Determine the (x, y) coordinate at the center of the cell enclosing the given text.  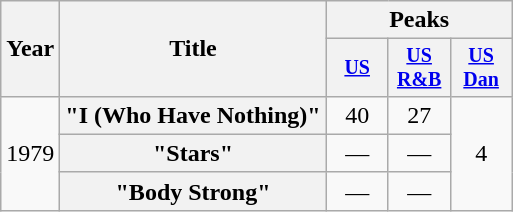
4 (481, 153)
27 (419, 115)
Peaks (419, 20)
USDan (481, 68)
"I (Who Have Nothing)" (193, 115)
US (357, 68)
Year (30, 49)
Title (193, 49)
USR&B (419, 68)
"Body Strong" (193, 191)
"Stars" (193, 153)
1979 (30, 153)
40 (357, 115)
